Provide the (X, Y) coordinate of the cell's center where the given text is located.  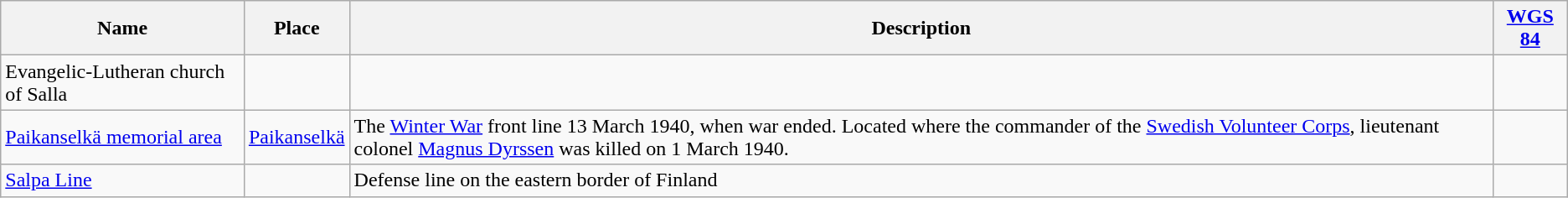
Paikanselkä memorial area (122, 138)
Evangelic-Lutheran church of Salla (122, 82)
WGS 84 (1529, 29)
Salpa Line (122, 180)
Description (921, 29)
Name (122, 29)
Defense line on the eastern border of Finland (921, 180)
Paikanselkä (297, 138)
Place (297, 29)
